Provide the [x, y] coordinate of the cell's center where the given text is located.  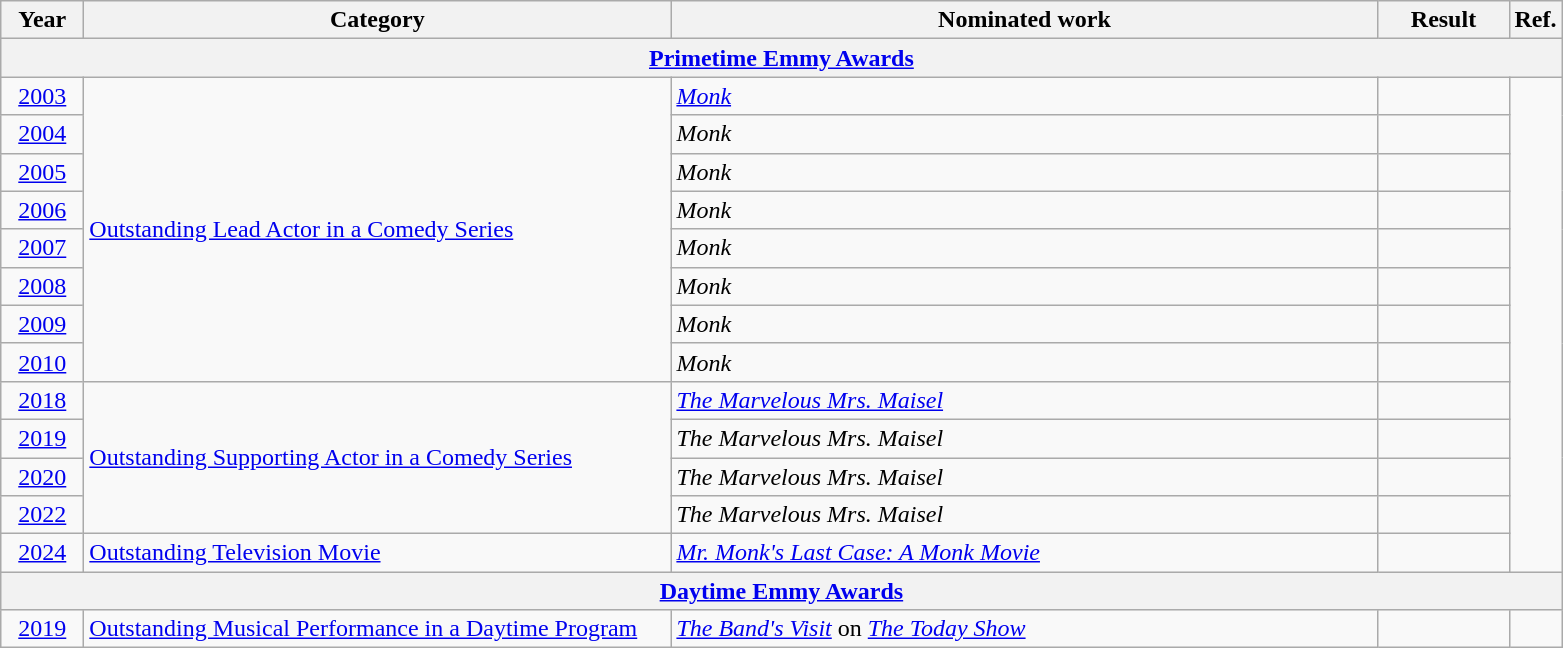
2003 [42, 96]
Primetime Emmy Awards [782, 58]
Outstanding Lead Actor in a Comedy Series [378, 229]
Mr. Monk's Last Case: A Monk Movie [1024, 553]
Result [1444, 20]
Year [42, 20]
2024 [42, 553]
2004 [42, 134]
Ref. [1536, 20]
Nominated work [1024, 20]
2009 [42, 324]
The Band's Visit on The Today Show [1024, 629]
Outstanding Supporting Actor in a Comedy Series [378, 457]
2022 [42, 515]
2008 [42, 286]
2010 [42, 362]
Outstanding Television Movie [378, 553]
2007 [42, 248]
2006 [42, 210]
Daytime Emmy Awards [782, 591]
2005 [42, 172]
2020 [42, 477]
Outstanding Musical Performance in a Daytime Program [378, 629]
Category [378, 20]
2018 [42, 400]
